Detect which cell encompasses the target text, then output its (x, y) center coordinate. 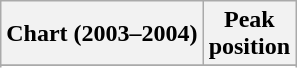
Chart (2003–2004) (102, 34)
Peakposition (249, 34)
